Locate the cell with the specified text and output its [x, y] center coordinate. 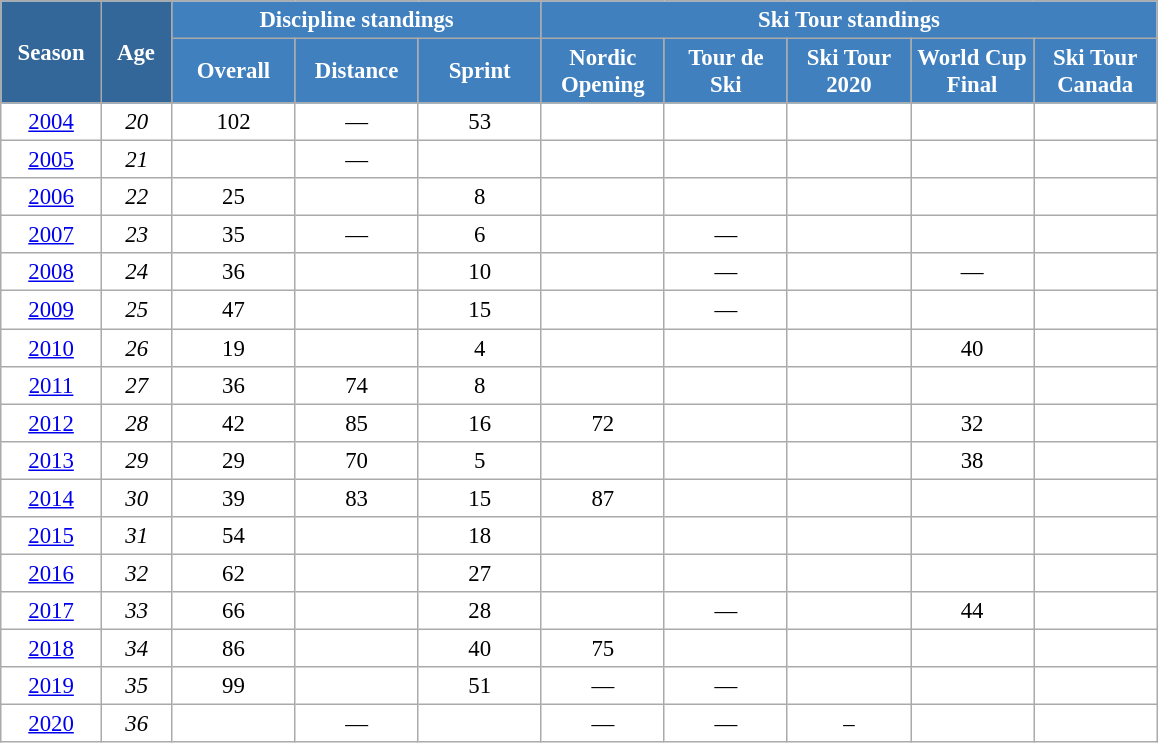
2017 [52, 611]
2009 [52, 310]
Sprint [480, 72]
Tour deSki [726, 72]
54 [234, 536]
70 [356, 460]
18 [480, 536]
85 [356, 423]
6 [480, 235]
34 [136, 648]
2014 [52, 498]
10 [480, 273]
42 [234, 423]
20 [136, 122]
75 [602, 648]
66 [234, 611]
51 [480, 686]
2019 [52, 686]
26 [136, 348]
Ski Tour standings [848, 20]
87 [602, 498]
23 [136, 235]
2007 [52, 235]
Ski TourCanada [1096, 72]
38 [972, 460]
Season [52, 52]
21 [136, 160]
– [848, 724]
2016 [52, 573]
44 [972, 611]
72 [602, 423]
30 [136, 498]
2015 [52, 536]
19 [234, 348]
2005 [52, 160]
World CupFinal [972, 72]
99 [234, 686]
2008 [52, 273]
16 [480, 423]
Distance [356, 72]
2012 [52, 423]
33 [136, 611]
24 [136, 273]
83 [356, 498]
74 [356, 385]
62 [234, 573]
Discipline standings [356, 20]
47 [234, 310]
5 [480, 460]
2006 [52, 197]
2011 [52, 385]
2018 [52, 648]
102 [234, 122]
31 [136, 536]
2010 [52, 348]
4 [480, 348]
Overall [234, 72]
2013 [52, 460]
86 [234, 648]
Age [136, 52]
2004 [52, 122]
39 [234, 498]
NordicOpening [602, 72]
22 [136, 197]
2020 [52, 724]
53 [480, 122]
Ski Tour2020 [848, 72]
